Scan for the cell matching the given text and deliver its [x, y] coordinate at center. 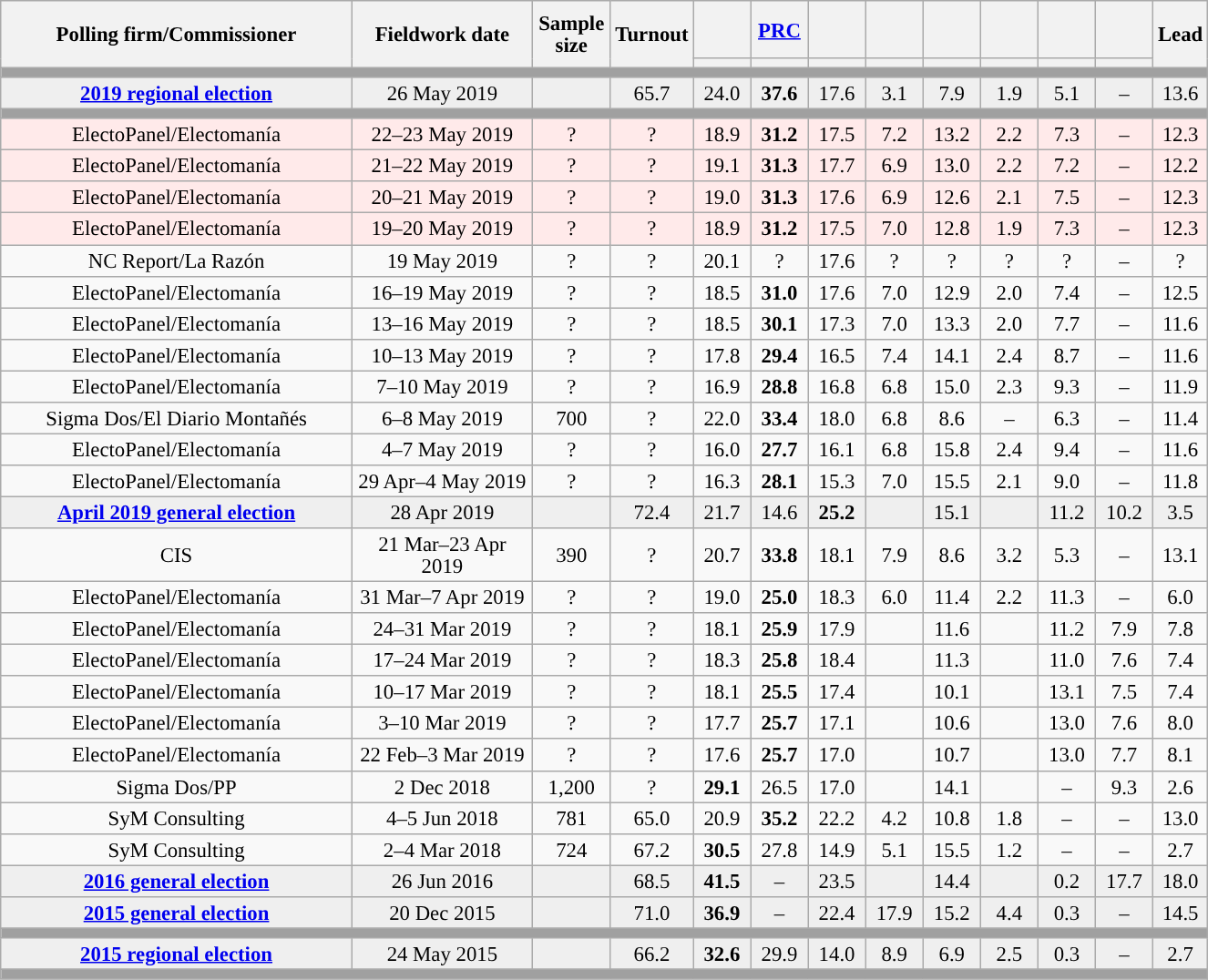
2016 general election [177, 882]
28.1 [780, 481]
12.5 [1181, 291]
17.1 [836, 723]
66.2 [652, 954]
1,200 [571, 787]
21.7 [722, 512]
19.1 [722, 166]
13.6 [1181, 93]
17.4 [836, 692]
10.6 [951, 723]
17–24 Mar 2019 [442, 661]
14.0 [836, 954]
Sigma Dos/El Diario Montañés [177, 419]
2.5 [1009, 954]
12.2 [1181, 166]
16.8 [836, 386]
10–17 Mar 2019 [442, 692]
8.0 [1181, 723]
Fieldwork date [442, 35]
7–10 May 2019 [442, 386]
5.3 [1066, 556]
15.2 [951, 913]
7.8 [1181, 628]
11.9 [1181, 386]
36.9 [722, 913]
68.5 [652, 882]
700 [571, 419]
16.9 [722, 386]
20–21 May 2019 [442, 199]
2.3 [1009, 386]
30.5 [722, 849]
16.0 [722, 450]
25.9 [780, 628]
2019 regional election [177, 93]
Polling firm/Commissioner [177, 35]
10.1 [951, 692]
3–10 Mar 2019 [442, 723]
29.4 [780, 355]
22.0 [722, 419]
20.1 [722, 260]
16–19 May 2019 [442, 291]
35.2 [780, 818]
14.6 [780, 512]
13.2 [951, 135]
4–7 May 2019 [442, 450]
Lead [1181, 35]
24–31 Mar 2019 [442, 628]
25.8 [780, 661]
20 Dec 2015 [442, 913]
32.6 [722, 954]
72.4 [652, 512]
11.8 [1181, 481]
CIS [177, 556]
4.2 [895, 818]
10.8 [951, 818]
17.3 [836, 324]
30.1 [780, 324]
12.8 [951, 230]
3.2 [1009, 556]
781 [571, 818]
25.5 [780, 692]
31.0 [780, 291]
Sigma Dos/PP [177, 787]
22–23 May 2019 [442, 135]
10–13 May 2019 [442, 355]
PRC [780, 29]
10.7 [951, 756]
724 [571, 849]
14.9 [836, 849]
8.7 [1066, 355]
25.0 [780, 597]
2015 general election [177, 913]
33.8 [780, 556]
4.4 [1009, 913]
31 Mar–7 Apr 2019 [442, 597]
4–5 Jun 2018 [442, 818]
15.8 [951, 450]
23.5 [836, 882]
2015 regional election [177, 954]
Turnout [652, 35]
14.4 [951, 882]
65.0 [652, 818]
8.1 [1181, 756]
15.1 [951, 512]
9.0 [1066, 481]
10.2 [1124, 512]
3.1 [895, 93]
2 Dec 2018 [442, 787]
22 Feb–3 Mar 2019 [442, 756]
28.8 [780, 386]
19–20 May 2019 [442, 230]
April 2019 general election [177, 512]
16.3 [722, 481]
28 Apr 2019 [442, 512]
9.4 [1066, 450]
8.9 [895, 954]
37.6 [780, 93]
15.3 [836, 481]
71.0 [652, 913]
22.2 [836, 818]
29.1 [722, 787]
12.6 [951, 199]
NC Report/La Razón [177, 260]
67.2 [652, 849]
21–22 May 2019 [442, 166]
20.9 [722, 818]
29 Apr–4 May 2019 [442, 481]
14.5 [1181, 913]
1.8 [1009, 818]
25.2 [836, 512]
3.5 [1181, 512]
16.5 [836, 355]
33.4 [780, 419]
17.8 [722, 355]
13.3 [951, 324]
27.7 [780, 450]
65.7 [652, 93]
24.0 [722, 93]
2.6 [1181, 787]
15.0 [951, 386]
41.5 [722, 882]
13–16 May 2019 [442, 324]
6.3 [1066, 419]
11.0 [1066, 661]
6–8 May 2019 [442, 419]
26.5 [780, 787]
12.9 [951, 291]
2–4 Mar 2018 [442, 849]
26 May 2019 [442, 93]
21 Mar–23 Apr 2019 [442, 556]
22.4 [836, 913]
26 Jun 2016 [442, 882]
16.1 [836, 450]
27.8 [780, 849]
24 May 2015 [442, 954]
20.7 [722, 556]
29.9 [780, 954]
1.2 [1009, 849]
0.2 [1066, 882]
19 May 2019 [442, 260]
18.4 [836, 661]
Sample size [571, 35]
390 [571, 556]
